Identify which cell holds the provided text, then report its [X, Y] central coordinate. 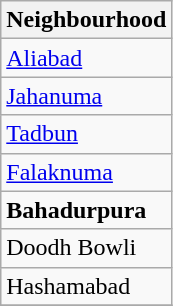
Falaknuma [86, 172]
Neighbourhood [86, 20]
Tadbun [86, 134]
Bahadurpura [86, 210]
Jahanuma [86, 96]
Hashamabad [86, 286]
Doodh Bowli [86, 248]
Aliabad [86, 58]
